Pinpoint the cell where the given text exists, returning its (x, y) midpoint coordinate. 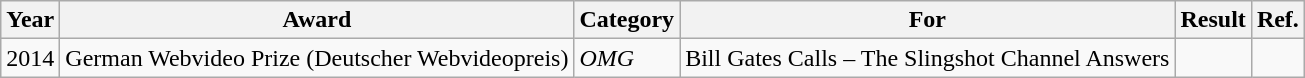
Bill Gates Calls – The Slingshot Channel Answers (928, 58)
German Webvideo Prize (Deutscher Webvideopreis) (317, 58)
Year (30, 20)
Result (1213, 20)
Category (627, 20)
For (928, 20)
Ref. (1278, 20)
Award (317, 20)
OMG (627, 58)
2014 (30, 58)
